Output the (X, Y) coordinate of the center of the cell containing the given text.  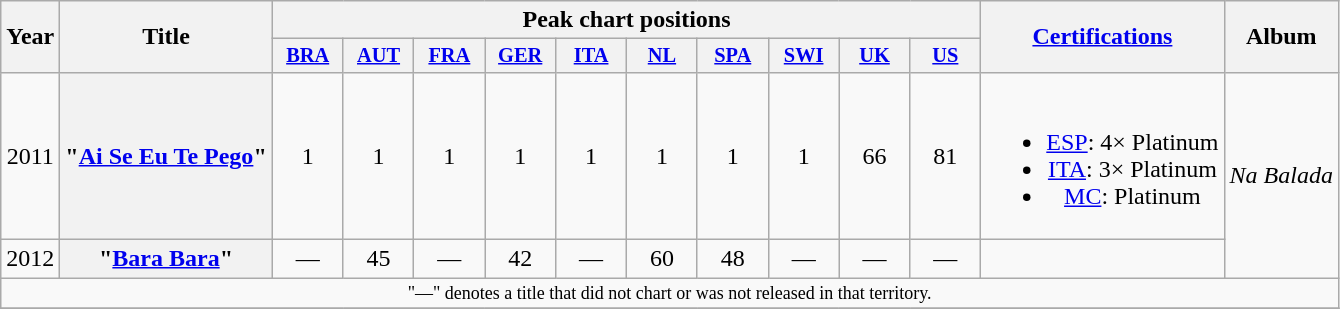
66 (874, 156)
42 (520, 259)
Peak chart positions (626, 20)
UK (874, 56)
FRA (450, 56)
NL (662, 56)
"—" denotes a title that did not chart or was not released in that territory. (670, 294)
2011 (30, 156)
81 (946, 156)
Certifications (1102, 37)
US (946, 56)
Na Balada (1281, 174)
AUT (378, 56)
45 (378, 259)
ESP: 4× PlatinumITA: 3× PlatinumMC: Platinum (1102, 156)
SPA (732, 56)
60 (662, 259)
"Ai Se Eu Te Pego" (166, 156)
BRA (308, 56)
Year (30, 37)
48 (732, 259)
GER (520, 56)
SWI (804, 56)
"Bara Bara" (166, 259)
ITA (592, 56)
2012 (30, 259)
Album (1281, 37)
Title (166, 37)
